For the text-containing cell, return its midpoint in (X, Y) coordinate format. 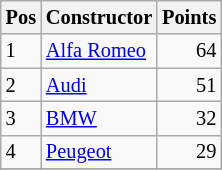
BMW (99, 118)
51 (189, 85)
Audi (99, 85)
3 (21, 118)
Constructor (99, 17)
32 (189, 118)
Pos (21, 17)
1 (21, 51)
2 (21, 85)
4 (21, 152)
Alfa Romeo (99, 51)
Points (189, 17)
64 (189, 51)
29 (189, 152)
Peugeot (99, 152)
